Return (X, Y) of the center of cell containing provided text 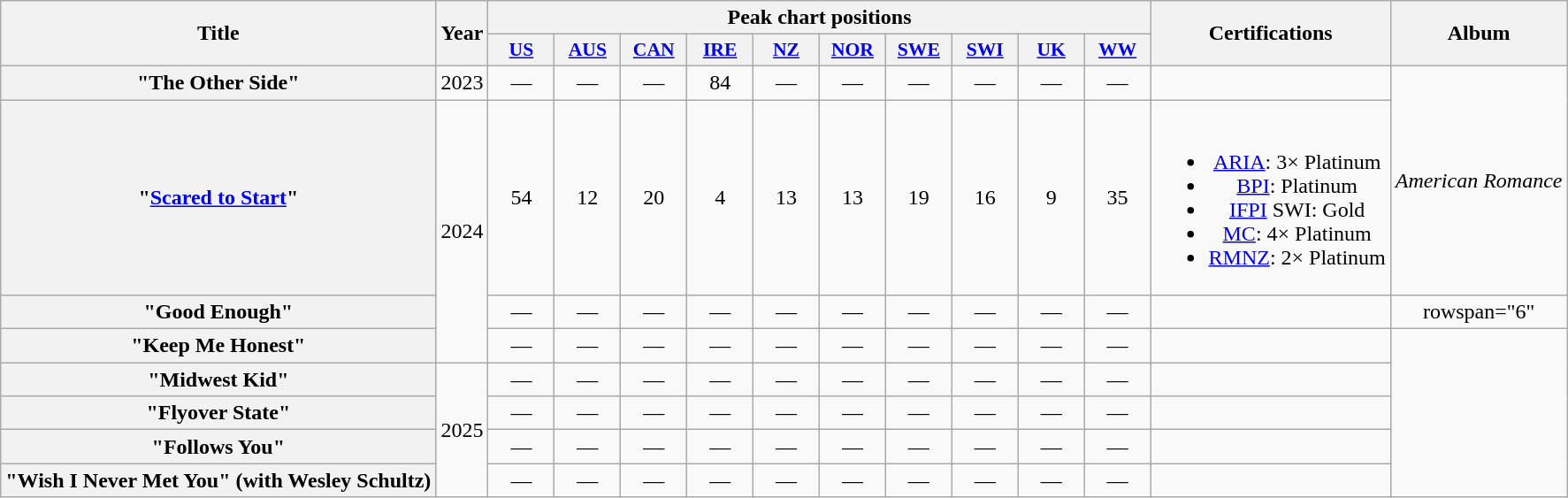
Album (1479, 34)
Year (462, 34)
2025 (462, 430)
54 (522, 196)
UK (1051, 50)
4 (720, 196)
NOR (853, 50)
rowspan="6" (1479, 312)
"Flyover State" (218, 413)
16 (985, 196)
"Good Enough" (218, 312)
"Wish I Never Met You" (with Wesley Schultz) (218, 480)
20 (654, 196)
"Follows You" (218, 447)
SWE (918, 50)
Peak chart positions (819, 18)
CAN (654, 50)
"Scared to Start" (218, 196)
American Romance (1479, 180)
"Midwest Kid" (218, 379)
SWI (985, 50)
ARIA: 3× PlatinumBPI: PlatinumIFPI SWI: GoldMC: 4× PlatinumRMNZ: 2× Platinum (1270, 196)
12 (587, 196)
WW (1118, 50)
IRE (720, 50)
"The Other Side" (218, 82)
2024 (462, 230)
US (522, 50)
"Keep Me Honest" (218, 346)
35 (1118, 196)
Title (218, 34)
Certifications (1270, 34)
AUS (587, 50)
84 (720, 82)
2023 (462, 82)
19 (918, 196)
9 (1051, 196)
NZ (787, 50)
